Locate the cell with the specified text and output its (X, Y) center coordinate. 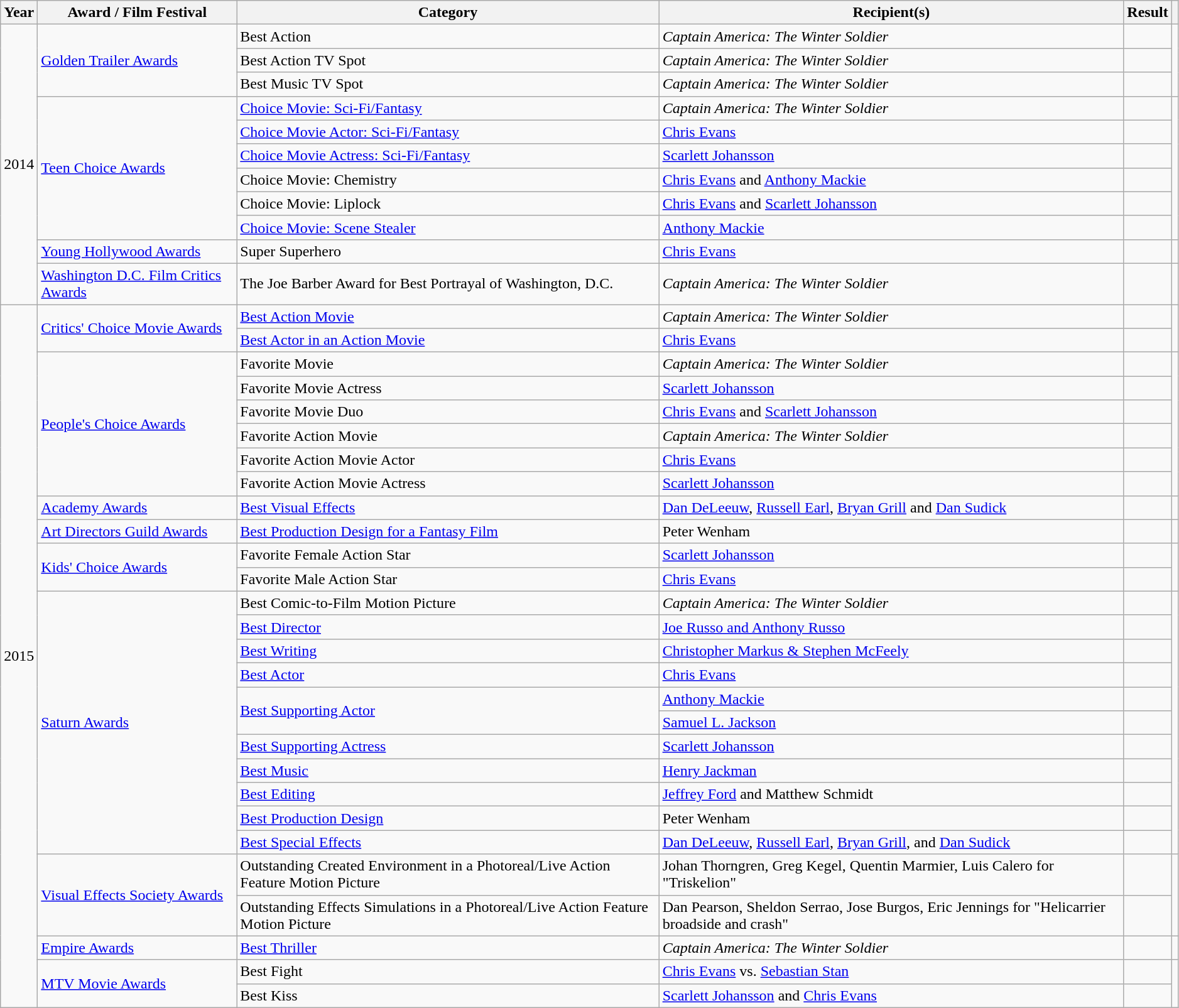
Visual Effects Society Awards (137, 895)
MTV Movie Awards (137, 984)
Best Action TV Spot (448, 60)
Outstanding Created Environment in a Photoreal/Live Action Feature Motion Picture (448, 874)
Favorite Female Action Star (448, 555)
Favorite Action Movie Actor (448, 460)
Choice Movie Actor: Sci-Fi/Fantasy (448, 132)
Favorite Movie Actress (448, 388)
Kids' Choice Awards (137, 567)
Best Thriller (448, 948)
Best Editing (448, 794)
Henry Jackman (891, 771)
Favorite Action Movie (448, 436)
Critics' Choice Movie Awards (137, 328)
Joe Russo and Anthony Russo (891, 627)
Jeffrey Ford and Matthew Schmidt (891, 794)
Dan DeLeeuw, Russell Earl, Bryan Grill and Dan Sudick (891, 507)
Best Music TV Spot (448, 84)
Category (448, 13)
Outstanding Effects Simulations in a Photoreal/Live Action Feature Motion Picture (448, 916)
Favorite Movie Duo (448, 412)
Academy Awards (137, 507)
Choice Movie: Sci-Fi/Fantasy (448, 108)
Favorite Male Action Star (448, 579)
Best Comic-to-Film Motion Picture (448, 603)
Choice Movie: Liplock (448, 203)
Favorite Action Movie Actress (448, 484)
Best Actor in an Action Movie (448, 340)
Johan Thorngren, Greg Kegel, Quentin Marmier, Luis Calero for "Triskelion" (891, 874)
Best Special Effects (448, 842)
Scarlett Johansson and Chris Evans (891, 995)
Best Visual Effects (448, 507)
People's Choice Awards (137, 424)
Recipient(s) (891, 13)
Best Production Design (448, 818)
Best Action Movie (448, 316)
Young Hollywood Awards (137, 251)
Chris Evans and Anthony Mackie (891, 180)
Best Action (448, 36)
Year (19, 13)
Teen Choice Awards (137, 168)
2014 (19, 165)
Art Directors Guild Awards (137, 531)
Christopher Markus & Stephen McFeely (891, 651)
Choice Movie: Chemistry (448, 180)
Best Supporting Actor (448, 711)
Dan DeLeeuw, Russell Earl, Bryan Grill, and Dan Sudick (891, 842)
Choice Movie: Scene Stealer (448, 227)
Best Actor (448, 675)
Saturn Awards (137, 722)
Chris Evans vs. Sebastian Stan (891, 972)
Result (1148, 13)
2015 (19, 656)
Best Music (448, 771)
Washington D.C. Film Critics Awards (137, 284)
Best Director (448, 627)
Empire Awards (137, 948)
Dan Pearson, Sheldon Serrao, Jose Burgos, Eric Jennings for "Helicarrier broadside and crash" (891, 916)
Golden Trailer Awards (137, 60)
Award / Film Festival (137, 13)
Best Kiss (448, 995)
Samuel L. Jackson (891, 723)
Best Production Design for a Fantasy Film (448, 531)
Favorite Movie (448, 364)
Best Writing (448, 651)
Choice Movie Actress: Sci-Fi/Fantasy (448, 156)
Best Fight (448, 972)
Super Superhero (448, 251)
The Joe Barber Award for Best Portrayal of Washington, D.C. (448, 284)
Best Supporting Actress (448, 747)
